Pinpoint the cell where the given text exists, returning its (x, y) midpoint coordinate. 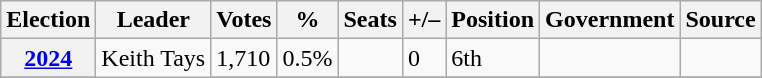
Position (493, 20)
+/– (424, 20)
0.5% (308, 58)
Votes (244, 20)
% (308, 20)
Government (610, 20)
Leader (154, 20)
Source (720, 20)
Keith Tays (154, 58)
2024 (48, 58)
6th (493, 58)
Seats (370, 20)
1,710 (244, 58)
Election (48, 20)
0 (424, 58)
